Detect which cell encompasses the target text, then output its (X, Y) center coordinate. 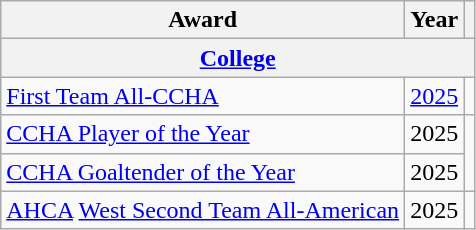
CCHA Player of the Year (203, 134)
AHCA West Second Team All-American (203, 210)
Year (434, 20)
College (238, 58)
Award (203, 20)
First Team All-CCHA (203, 96)
CCHA Goaltender of the Year (203, 172)
